Pinpoint the cell where the given text exists, returning its [x, y] midpoint coordinate. 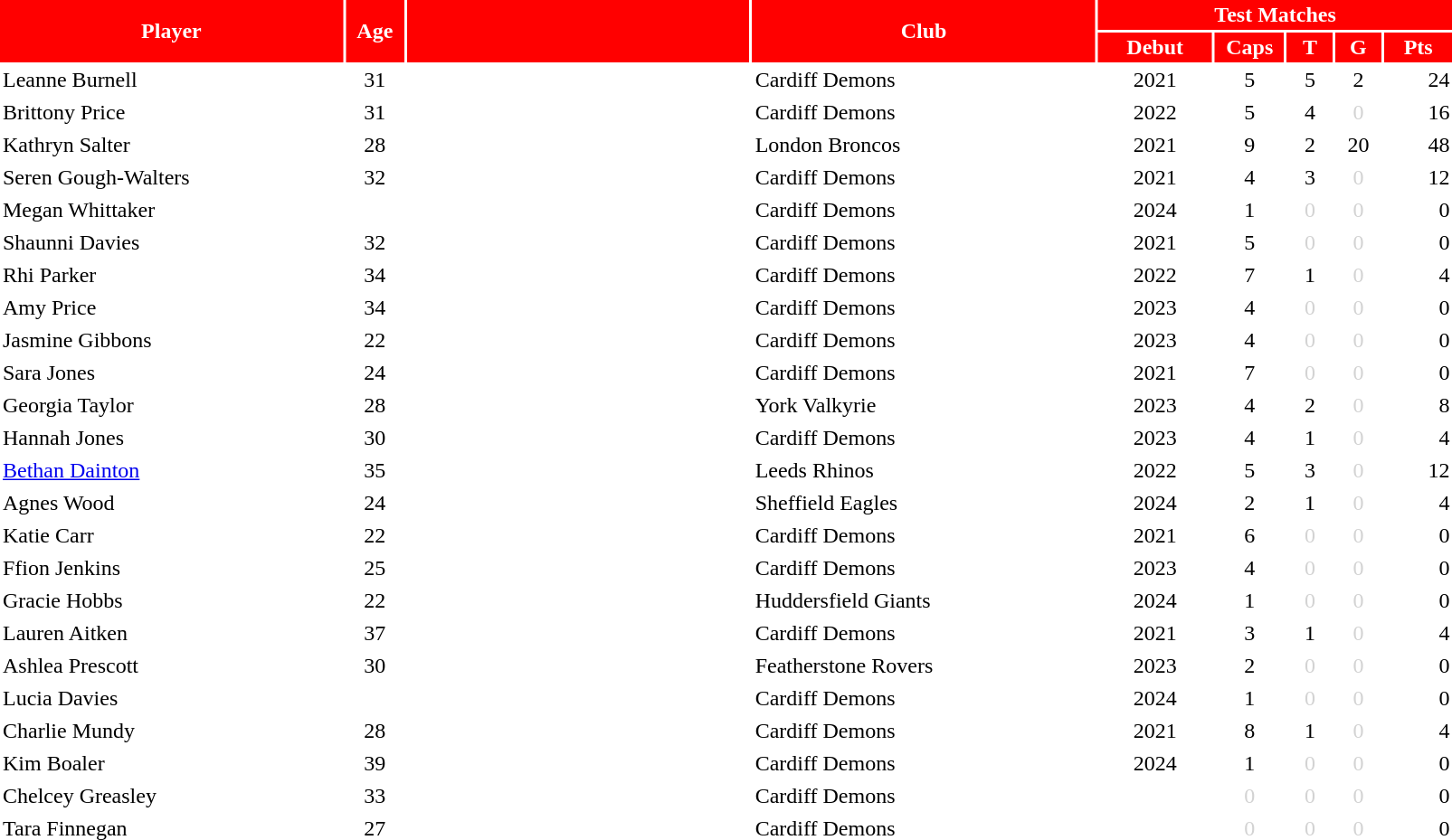
Charlie Mundy [172, 731]
9 [1250, 145]
Sara Jones [172, 373]
Seren Gough-Walters [172, 177]
25 [375, 568]
Player [172, 31]
Lucia Davies [172, 698]
6 [1250, 535]
Megan Whittaker [172, 210]
Kathryn Salter [172, 145]
Ffion Jenkins [172, 568]
T [1310, 47]
Sheffield Eagles [925, 503]
Jasmine Gibbons [172, 340]
33 [375, 796]
Agnes Wood [172, 503]
8 [1250, 731]
35 [375, 470]
Leeds Rhinos [925, 470]
Brittony Price [172, 112]
Kim Boaler [172, 763]
York Valkyrie [925, 405]
Gracie Hobbs [172, 600]
Huddersfield Giants [925, 600]
Shaunni Davies [172, 242]
Hannah Jones [172, 438]
Age [375, 31]
Rhi Parker [172, 275]
Lauren Aitken [172, 633]
Debut [1155, 47]
Club [925, 31]
39 [375, 763]
Caps [1250, 47]
20 [1358, 145]
Chelcey Greasley [172, 796]
G [1358, 47]
37 [375, 633]
London Broncos [925, 145]
Katie Carr [172, 535]
Leanne Burnell [172, 80]
Ashlea Prescott [172, 665]
Bethan Dainton [172, 470]
Georgia Taylor [172, 405]
Amy Price [172, 307]
Featherstone Rovers [925, 665]
